From the cell containing the given text, extract its center point as [X, Y] coordinate. 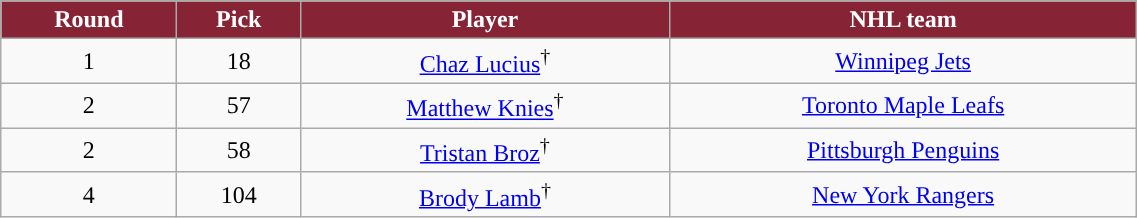
NHL team [902, 20]
57 [239, 106]
Pittsburgh Penguins [902, 150]
Player [486, 20]
Winnipeg Jets [902, 62]
104 [239, 194]
58 [239, 150]
Round [89, 20]
Tristan Broz† [486, 150]
Chaz Lucius† [486, 62]
Matthew Knies† [486, 106]
1 [89, 62]
Pick [239, 20]
New York Rangers [902, 194]
4 [89, 194]
Brody Lamb† [486, 194]
18 [239, 62]
Toronto Maple Leafs [902, 106]
